Return (X, Y) of the center of cell containing provided text 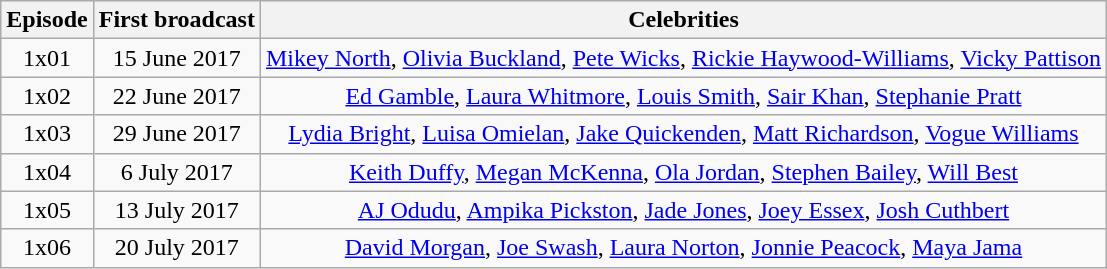
Celebrities (683, 20)
Keith Duffy, Megan McKenna, Ola Jordan, Stephen Bailey, Will Best (683, 172)
Lydia Bright, Luisa Omielan, Jake Quickenden, Matt Richardson, Vogue Williams (683, 134)
1x03 (47, 134)
David Morgan, Joe Swash, Laura Norton, Jonnie Peacock, Maya Jama (683, 248)
20 July 2017 (176, 248)
1x01 (47, 58)
1x02 (47, 96)
Mikey North, Olivia Buckland, Pete Wicks, Rickie Haywood-Williams, Vicky Pattison (683, 58)
1x06 (47, 248)
AJ Odudu, Ampika Pickston, Jade Jones, Joey Essex, Josh Cuthbert (683, 210)
13 July 2017 (176, 210)
Episode (47, 20)
6 July 2017 (176, 172)
15 June 2017 (176, 58)
1x04 (47, 172)
1x05 (47, 210)
Ed Gamble, Laura Whitmore, Louis Smith, Sair Khan, Stephanie Pratt (683, 96)
First broadcast (176, 20)
29 June 2017 (176, 134)
22 June 2017 (176, 96)
